Identify which cell holds the provided text, then report its (X, Y) central coordinate. 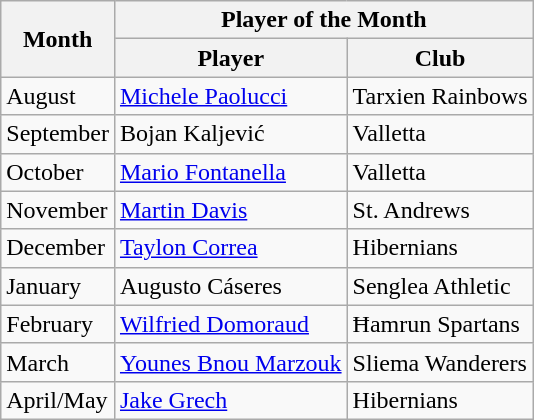
Younes Bnou Marzouk (230, 362)
Michele Paolucci (230, 96)
October (58, 172)
March (58, 362)
January (58, 286)
February (58, 324)
August (58, 96)
Player (230, 58)
Club (440, 58)
Senglea Athletic (440, 286)
December (58, 248)
Player of the Month (324, 20)
Mario Fontanella (230, 172)
Jake Grech (230, 400)
Ħamrun Spartans (440, 324)
Taylon Correa (230, 248)
September (58, 134)
Sliema Wanderers (440, 362)
November (58, 210)
April/May (58, 400)
Bojan Kaljević (230, 134)
Augusto Cáseres (230, 286)
Martin Davis (230, 210)
St. Andrews (440, 210)
Month (58, 39)
Wilfried Domoraud (230, 324)
Tarxien Rainbows (440, 96)
